From the cell containing the given text, extract its center point as [X, Y] coordinate. 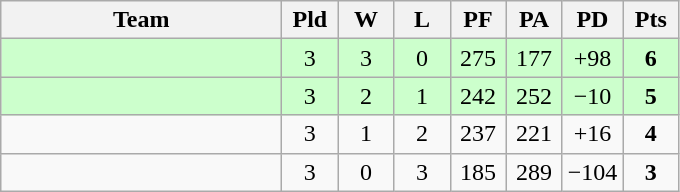
PF [478, 20]
PA [534, 20]
252 [534, 96]
242 [478, 96]
237 [478, 134]
+98 [592, 58]
Pts [651, 20]
Team [142, 20]
−104 [592, 172]
275 [478, 58]
289 [534, 172]
4 [651, 134]
PD [592, 20]
5 [651, 96]
Pld [310, 20]
W [366, 20]
+16 [592, 134]
6 [651, 58]
177 [534, 58]
221 [534, 134]
L [422, 20]
185 [478, 172]
−10 [592, 96]
